Return the [X, Y] coordinate for the center point of the cell that contains the specified text.  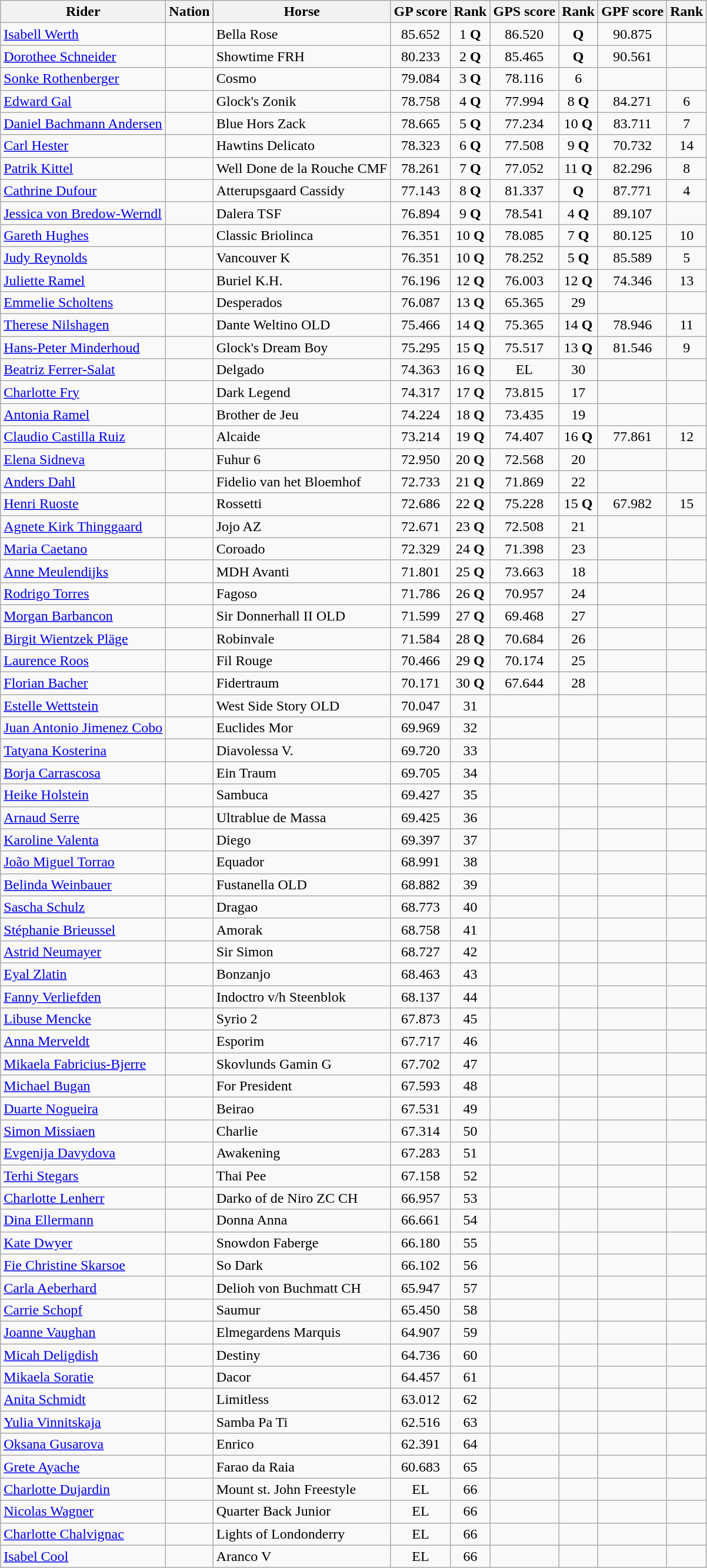
20 Q [471, 459]
60 [471, 1355]
68.137 [421, 997]
Farao da Raia [302, 1467]
64.736 [421, 1355]
62.516 [421, 1422]
Elmegardens Marquis [302, 1332]
Well Done de la Rouche CMF [302, 168]
Rider [84, 12]
GP score [421, 12]
46 [471, 1042]
Dorothee Schneider [84, 56]
Maria Caetano [84, 549]
Euclides Mor [302, 728]
Beirao [302, 1109]
Agnete Kirk Thinggaard [84, 526]
19 [579, 415]
Carla Aeberhard [84, 1287]
Atterupsgaard Cassidy [302, 191]
Nicolas Wagner [84, 1512]
62.391 [421, 1444]
Mikaela Fabricius-Bjerre [84, 1064]
62 [471, 1400]
Fuhur 6 [302, 459]
Charlotte Fry [84, 392]
69.720 [421, 750]
25 Q [471, 571]
70.466 [421, 661]
Antonia Ramel [84, 415]
19 Q [471, 437]
Patrik Kittel [84, 168]
Birgit Wientzek Pläge [84, 638]
Ultrablue de Massa [302, 818]
84.271 [633, 101]
Anita Schmidt [84, 1400]
Sir Donnerhall II OLD [302, 616]
60.683 [421, 1467]
Arnaud Serre [84, 818]
Evgenija Davydova [84, 1153]
Charlotte Lenherr [84, 1198]
68.882 [421, 885]
14 [687, 146]
Libuse Mencke [84, 1019]
Michael Bugan [84, 1086]
78.665 [421, 124]
Edward Gal [84, 101]
73.663 [525, 571]
81.337 [525, 191]
82.296 [633, 168]
18 Q [471, 415]
69.427 [421, 795]
77.994 [525, 101]
Borja Carrascosa [84, 773]
74.407 [525, 437]
75.466 [421, 325]
Enrico [302, 1444]
Saumur [302, 1310]
73.815 [525, 392]
João Miguel Torrao [84, 862]
64 [471, 1444]
Cosmo [302, 79]
77.508 [525, 146]
66.102 [421, 1265]
75.228 [525, 504]
72.508 [525, 526]
65.947 [421, 1287]
67.283 [421, 1153]
65.365 [525, 303]
West Side Story OLD [302, 706]
77.143 [421, 191]
41 [471, 929]
90.561 [633, 56]
17 Q [471, 392]
75.517 [525, 348]
20 [579, 459]
6 Q [471, 146]
45 [471, 1019]
75.365 [525, 325]
Showtime FRH [302, 56]
66.180 [421, 1243]
Simon Missiaen [84, 1131]
86.520 [525, 34]
71.599 [421, 616]
Grete Ayache [84, 1467]
Florian Bacher [84, 683]
54 [471, 1220]
Daniel Bachmann Andersen [84, 124]
11 [687, 325]
26 [579, 638]
76.196 [421, 281]
Karoline Valenta [84, 840]
Astrid Neumayer [84, 952]
32 [471, 728]
8 [687, 168]
Yulia Vinnitskaja [84, 1422]
71.786 [421, 593]
Morgan Barbancon [84, 616]
65 [471, 1467]
Dacor [302, 1377]
GPF score [633, 12]
26 Q [471, 593]
72.329 [421, 549]
Limitless [302, 1400]
Equador [302, 862]
So Dark [302, 1265]
15 [687, 504]
Eyal Zlatin [84, 974]
Fustanella OLD [302, 885]
78.946 [633, 325]
71.869 [525, 482]
78.541 [525, 213]
Cathrine Dufour [84, 191]
85.589 [633, 258]
67.982 [633, 504]
Heike Holstein [84, 795]
76.003 [525, 281]
Kate Dwyer [84, 1243]
71.801 [421, 571]
48 [471, 1086]
Emmelie Scholtens [84, 303]
Bella Rose [302, 34]
Sambuca [302, 795]
Hans-Peter Minderhoud [84, 348]
59 [471, 1332]
Dina Ellermann [84, 1220]
73.214 [421, 437]
Glock's Dream Boy [302, 348]
23 [579, 549]
76.894 [421, 213]
38 [471, 862]
Nation [189, 12]
29 [579, 303]
72.733 [421, 482]
9 [687, 348]
Terhi Stegars [84, 1176]
Brother de Jeu [302, 415]
31 [471, 706]
67.717 [421, 1042]
Syrio 2 [302, 1019]
78.323 [421, 146]
Henri Ruoste [84, 504]
63.012 [421, 1400]
25 [579, 661]
Fanny Verliefden [84, 997]
Isabell Werth [84, 34]
90.875 [633, 34]
Anne Meulendijks [84, 571]
Delioh von Buchmatt CH [302, 1287]
89.107 [633, 213]
30 Q [471, 683]
Awakening [302, 1153]
85.465 [525, 56]
Hawtins Delicato [302, 146]
21 [579, 526]
Dante Weltino OLD [302, 325]
Donna Anna [302, 1220]
13 [687, 281]
Bonzanjo [302, 974]
87.771 [633, 191]
Desperados [302, 303]
Darko of de Niro ZC CH [302, 1198]
77.861 [633, 437]
Sascha Schulz [84, 907]
24 [579, 593]
Dalera TSF [302, 213]
Buriel K.H. [302, 281]
77.234 [525, 124]
Amorak [302, 929]
79.084 [421, 79]
47 [471, 1064]
For President [302, 1086]
78.758 [421, 101]
76.087 [421, 303]
63 [471, 1422]
Juan Antonio Jimenez Cobo [84, 728]
Rossetti [302, 504]
30 [579, 370]
33 [471, 750]
71.398 [525, 549]
MDH Avanti [302, 571]
66.957 [421, 1198]
42 [471, 952]
Ein Traum [302, 773]
36 [471, 818]
Dark Legend [302, 392]
68.727 [421, 952]
66.661 [421, 1220]
Duarte Nogueira [84, 1109]
24 Q [471, 549]
Micah Deligdish [84, 1355]
Fidelio van het Bloemhof [302, 482]
78.252 [525, 258]
Delgado [302, 370]
Snowdon Faberge [302, 1243]
65.450 [421, 1310]
2 Q [471, 56]
Claudio Castilla Ruiz [84, 437]
69.397 [421, 840]
Judy Reynolds [84, 258]
70.732 [633, 146]
67.158 [421, 1176]
Skovlunds Gamin G [302, 1064]
81.546 [633, 348]
85.652 [421, 34]
28 Q [471, 638]
74.346 [633, 281]
Anders Dahl [84, 482]
49 [471, 1109]
23 Q [471, 526]
55 [471, 1243]
Esporim [302, 1042]
Coroado [302, 549]
51 [471, 1153]
Mikaela Soratie [84, 1377]
Samba Pa Ti [302, 1422]
39 [471, 885]
Fidertraum [302, 683]
Joanne Vaughan [84, 1332]
72.686 [421, 504]
73.435 [525, 415]
Elena Sidneva [84, 459]
72.671 [421, 526]
64.457 [421, 1377]
37 [471, 840]
17 [579, 392]
68.991 [421, 862]
Dragao [302, 907]
Blue Hors Zack [302, 124]
Mount st. John Freestyle [302, 1489]
Therese Nilshagen [84, 325]
GPS score [525, 12]
Oksana Gusarova [84, 1444]
Sonke Rothenberger [84, 79]
Jojo AZ [302, 526]
Gareth Hughes [84, 235]
69.705 [421, 773]
69.468 [525, 616]
34 [471, 773]
Stéphanie Brieussel [84, 929]
71.584 [421, 638]
72.950 [421, 459]
28 [579, 683]
69.969 [421, 728]
Belinda Weinbauer [84, 885]
29 Q [471, 661]
27 [579, 616]
Charlotte Chalvignac [84, 1534]
44 [471, 997]
67.644 [525, 683]
Lights of Londonderry [302, 1534]
78.261 [421, 168]
7 [687, 124]
80.125 [633, 235]
Robinvale [302, 638]
Quarter Back Junior [302, 1512]
Indoctro v/h Steenblok [302, 997]
68.463 [421, 974]
Laurence Roos [84, 661]
1 Q [471, 34]
Sir Simon [302, 952]
5 [687, 258]
Isabel Cool [84, 1556]
52 [471, 1176]
Classic Briolinca [302, 235]
Carl Hester [84, 146]
78.116 [525, 79]
Anna Merveldt [84, 1042]
18 [579, 571]
Carrie Schopf [84, 1310]
Diego [302, 840]
Glock's Zonik [302, 101]
69.425 [421, 818]
4 [687, 191]
Aranco V [302, 1556]
Charlie [302, 1131]
11 Q [579, 168]
Beatriz Ferrer-Salat [84, 370]
67.873 [421, 1019]
12 [687, 437]
Vancouver K [302, 258]
67.531 [421, 1109]
Fie Christine Skarsoe [84, 1265]
58 [471, 1310]
70.047 [421, 706]
75.295 [421, 348]
53 [471, 1198]
74.224 [421, 415]
10 [687, 235]
56 [471, 1265]
Estelle Wettstein [84, 706]
61 [471, 1377]
67.702 [421, 1064]
Charlotte Dujardin [84, 1489]
67.593 [421, 1086]
3 Q [471, 79]
80.233 [421, 56]
70.957 [525, 593]
Rodrigo Torres [84, 593]
74.363 [421, 370]
70.174 [525, 661]
22 Q [471, 504]
Alcaide [302, 437]
35 [471, 795]
68.758 [421, 929]
Horse [302, 12]
64.907 [421, 1332]
67.314 [421, 1131]
Fil Rouge [302, 661]
Diavolessa V. [302, 750]
74.317 [421, 392]
50 [471, 1131]
Destiny [302, 1355]
70.171 [421, 683]
43 [471, 974]
Thai Pee [302, 1176]
72.568 [525, 459]
27 Q [471, 616]
Tatyana Kosterina [84, 750]
57 [471, 1287]
Jessica von Bredow-Werndl [84, 213]
70.684 [525, 638]
83.711 [633, 124]
Juliette Ramel [84, 281]
Fagoso [302, 593]
78.085 [525, 235]
68.773 [421, 907]
21 Q [471, 482]
22 [579, 482]
40 [471, 907]
77.052 [525, 168]
